Provide the (X, Y) coordinate of the cell's center where the given text is located.  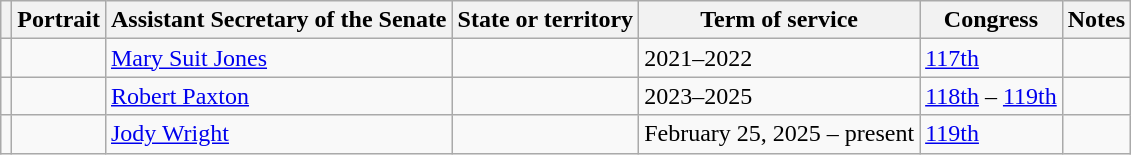
2023–2025 (780, 96)
Portrait (59, 20)
Mary Suit Jones (278, 58)
Assistant Secretary of the Senate (278, 20)
Congress (992, 20)
Jody Wright (278, 134)
State or territory (546, 20)
119th (992, 134)
2021–2022 (780, 58)
118th – 119th (992, 96)
Notes (1096, 20)
Robert Paxton (278, 96)
February 25, 2025 – present (780, 134)
117th (992, 58)
Term of service (780, 20)
